Return (X, Y) of the center of cell containing provided text 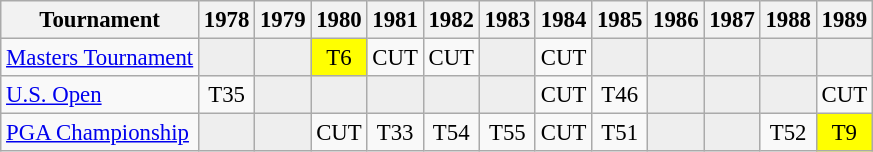
T52 (788, 133)
T46 (620, 95)
1979 (283, 20)
T54 (451, 133)
1981 (395, 20)
T6 (339, 58)
T51 (620, 133)
1986 (676, 20)
1989 (844, 20)
1980 (339, 20)
T55 (507, 133)
T33 (395, 133)
1978 (227, 20)
T9 (844, 133)
1983 (507, 20)
U.S. Open (100, 95)
PGA Championship (100, 133)
1982 (451, 20)
Tournament (100, 20)
1988 (788, 20)
1987 (732, 20)
T35 (227, 95)
Masters Tournament (100, 58)
1984 (563, 20)
1985 (620, 20)
